Extract the (X, Y) coordinate from the center of the cell holding the provided text.  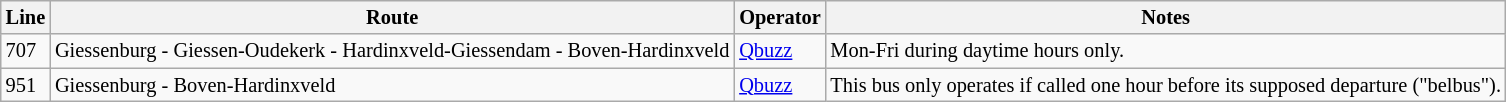
Giessenburg - Boven-Hardinxveld (392, 85)
951 (26, 85)
Mon-Fri during daytime hours only. (1166, 51)
707 (26, 51)
Notes (1166, 17)
Line (26, 17)
Operator (780, 17)
This bus only operates if called one hour before its supposed departure ("belbus"). (1166, 85)
Giessenburg - Giessen-Oudekerk - Hardinxveld-Giessendam - Boven-Hardinxveld (392, 51)
Route (392, 17)
